Provide the [x, y] coordinate of the cell's center where the given text is located.  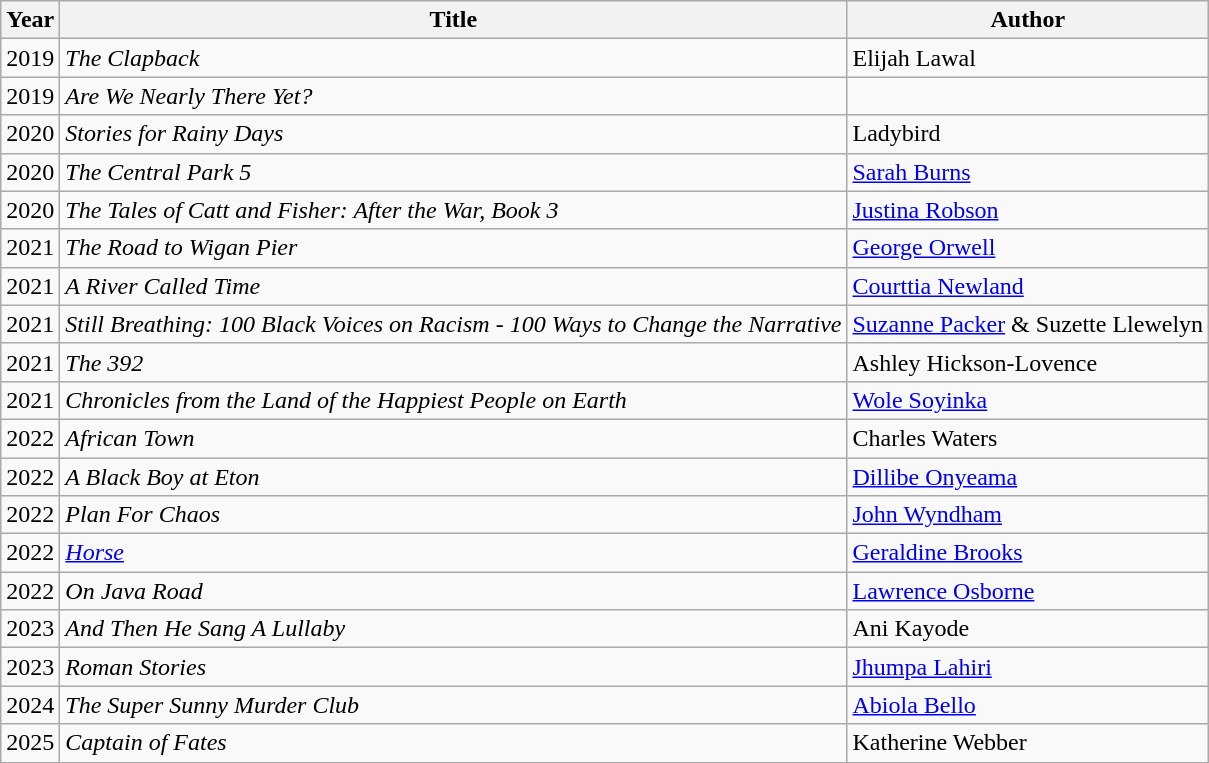
Plan For Chaos [454, 515]
The Clapback [454, 58]
Katherine Webber [1028, 743]
Sarah Burns [1028, 172]
Ladybird [1028, 134]
The Central Park 5 [454, 172]
Justina Robson [1028, 210]
Captain of Fates [454, 743]
Still Breathing: 100 Black Voices on Racism - 100 Ways to Change the Narrative [454, 324]
Jhumpa Lahiri [1028, 667]
Roman Stories [454, 667]
Horse [454, 553]
Are We Nearly There Yet? [454, 96]
John Wyndham [1028, 515]
Stories for Rainy Days [454, 134]
A Black Boy at Eton [454, 477]
The Road to Wigan Pier [454, 248]
George Orwell [1028, 248]
2025 [30, 743]
2024 [30, 705]
Chronicles from the Land of the Happiest People on Earth [454, 400]
Suzanne Packer & Suzette Llewelyn [1028, 324]
Abiola Bello [1028, 705]
The Super Sunny Murder Club [454, 705]
Dillibe Onyeama [1028, 477]
Lawrence Osborne [1028, 591]
Year [30, 20]
Wole Soyinka [1028, 400]
Charles Waters [1028, 438]
And Then He Sang A Lullaby [454, 629]
The Tales of Catt and Fisher: After the War, Book 3 [454, 210]
Ashley Hickson-Lovence [1028, 362]
Elijah Lawal [1028, 58]
African Town [454, 438]
A River Called Time [454, 286]
The 392 [454, 362]
Ani Kayode [1028, 629]
Geraldine Brooks [1028, 553]
Author [1028, 20]
Courttia Newland [1028, 286]
On Java Road [454, 591]
Title [454, 20]
